Find where the given text appears and provide that cell's center as (X, Y) coordinate. 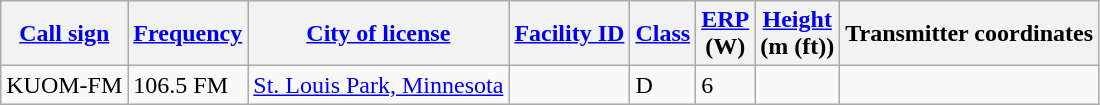
Class (663, 34)
Facility ID (570, 34)
Height(m (ft)) (798, 34)
St. Louis Park, Minnesota (378, 85)
106.5 FM (188, 85)
D (663, 85)
KUOM-FM (64, 85)
Frequency (188, 34)
Call sign (64, 34)
Transmitter coordinates (970, 34)
ERP(W) (726, 34)
6 (726, 85)
City of license (378, 34)
